Locate the cell with the specified text and output its (x, y) center coordinate. 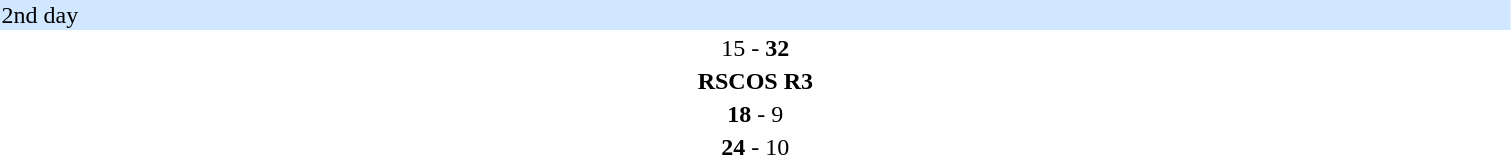
18 - 9 (756, 114)
2nd day (756, 15)
15 - 32 (756, 48)
RSCOS R3 (756, 81)
